Find where the given text appears and provide that cell's center as [X, Y] coordinate. 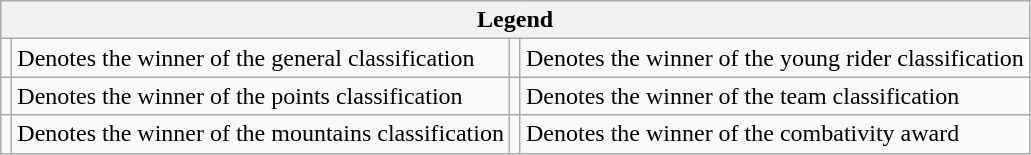
Denotes the winner of the team classification [774, 96]
Denotes the winner of the mountains classification [261, 134]
Denotes the winner of the young rider classification [774, 58]
Denotes the winner of the combativity award [774, 134]
Denotes the winner of the general classification [261, 58]
Legend [516, 20]
Denotes the winner of the points classification [261, 96]
